Determine the [X, Y] coordinate at the center of the cell enclosing the given text.  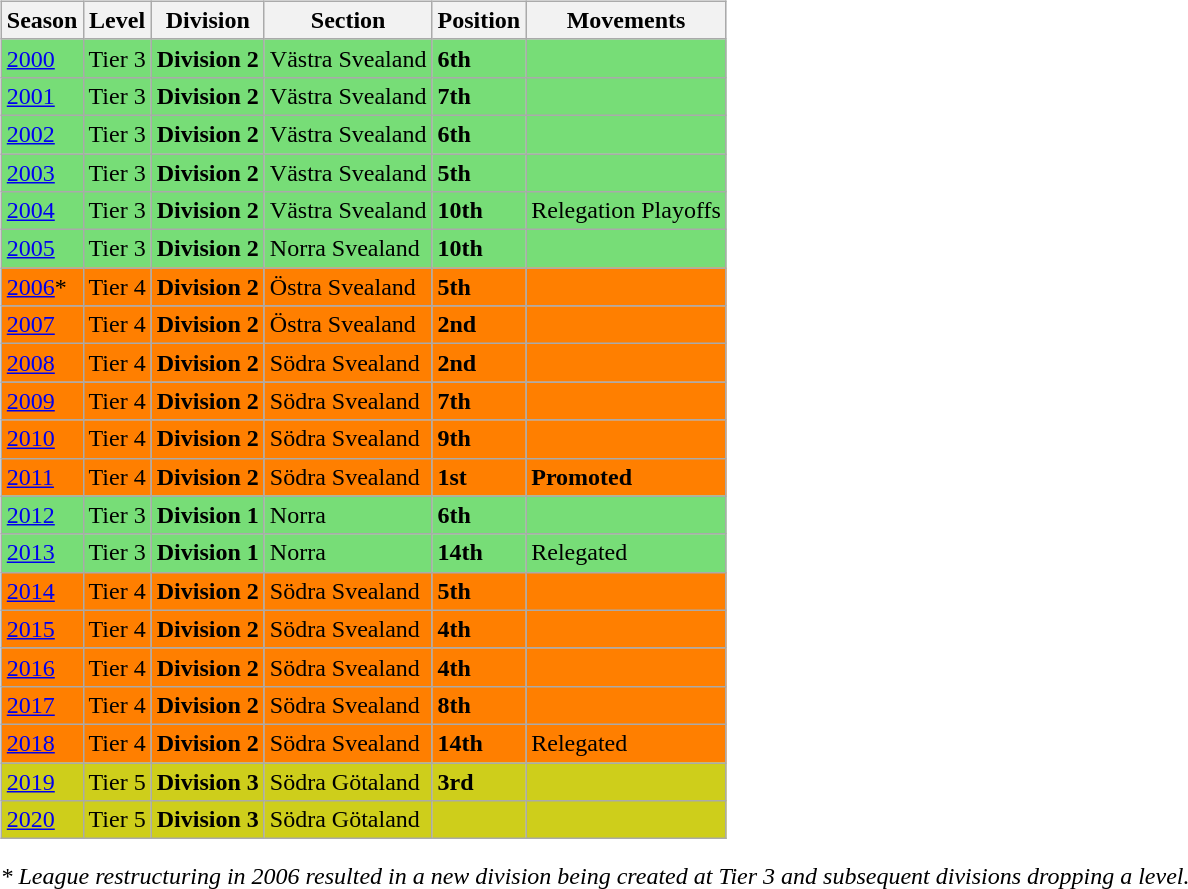
Position [479, 20]
2016 [42, 667]
2001 [42, 96]
2017 [42, 705]
Division [208, 20]
8th [479, 705]
2000 [42, 58]
2019 [42, 781]
9th [479, 439]
2011 [42, 477]
Season [42, 20]
Norra Svealand [348, 249]
2002 [42, 134]
Promoted [626, 477]
2007 [42, 325]
Relegation Playoffs [626, 211]
Section [348, 20]
1st [479, 477]
2014 [42, 591]
2008 [42, 363]
2009 [42, 401]
2013 [42, 553]
2006* [42, 287]
2018 [42, 743]
2010 [42, 439]
2003 [42, 173]
2015 [42, 629]
3rd [479, 781]
2020 [42, 820]
2012 [42, 515]
2004 [42, 211]
Movements [626, 20]
2005 [42, 249]
Level [117, 20]
